Capture the cell that displays the provided text and extract its [X, Y] central coordinate. 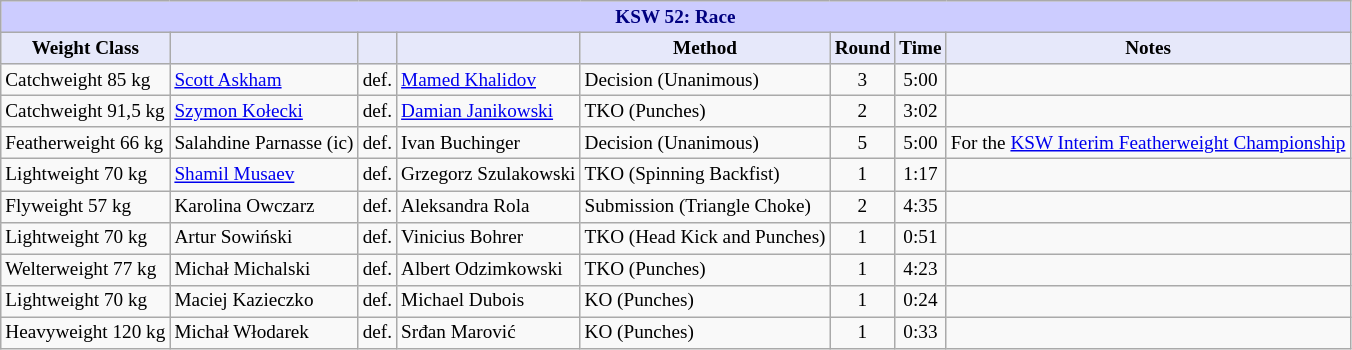
4:23 [920, 270]
Michael Dubois [488, 301]
Catchweight 91,5 kg [86, 111]
Michał Michalski [264, 270]
Mamed Khalidov [488, 80]
3:02 [920, 111]
Albert Odzimkowski [488, 270]
Maciej Kazieczko [264, 301]
5 [862, 143]
TKO (Head Kick and Punches) [705, 238]
Aleksandra Rola [488, 206]
0:33 [920, 333]
Featherweight 66 kg [86, 143]
Time [920, 48]
Artur Sowiński [264, 238]
Scott Askham [264, 80]
0:24 [920, 301]
Srđan Marović [488, 333]
Catchweight 85 kg [86, 80]
Salahdine Parnasse (ic) [264, 143]
TKO (Spinning Backfist) [705, 175]
Submission (Triangle Choke) [705, 206]
Karolina Owczarz [264, 206]
Weight Class [86, 48]
Szymon Kołecki [264, 111]
Michał Włodarek [264, 333]
Round [862, 48]
3 [862, 80]
For the KSW Interim Featherweight Championship [1148, 143]
Damian Janikowski [488, 111]
Vinicius Bohrer [488, 238]
Welterweight 77 kg [86, 270]
Method [705, 48]
Grzegorz Szulakowski [488, 175]
Shamil Musaev [264, 175]
KSW 52: Race [676, 17]
4:35 [920, 206]
Flyweight 57 kg [86, 206]
Notes [1148, 48]
0:51 [920, 238]
1:17 [920, 175]
Heavyweight 120 kg [86, 333]
Ivan Buchinger [488, 143]
